Return the [X, Y] coordinate for the center point of the cell that contains the specified text.  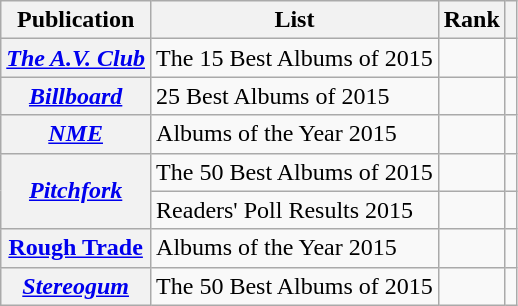
Readers' Poll Results 2015 [295, 210]
NME [76, 134]
Billboard [76, 96]
List [295, 20]
Rough Trade [76, 248]
Pitchfork [76, 191]
The 15 Best Albums of 2015 [295, 58]
Publication [76, 20]
25 Best Albums of 2015 [295, 96]
The A.V. Club [76, 58]
Rank [472, 20]
Stereogum [76, 286]
